Locate the cell with the specified text and output its [x, y] center coordinate. 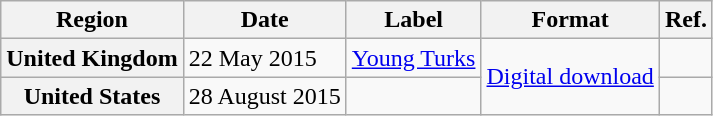
Format [570, 20]
Date [264, 20]
28 August 2015 [264, 96]
United Kingdom [92, 58]
United States [92, 96]
Region [92, 20]
Young Turks [414, 58]
Ref. [686, 20]
22 May 2015 [264, 58]
Label [414, 20]
Digital download [570, 77]
